Return (x, y) of the center of cell containing provided text 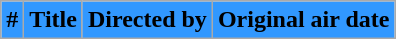
Directed by (147, 20)
# (12, 20)
Title (54, 20)
Original air date (304, 20)
